Extract the (x, y) coordinate from the center of the cell holding the provided text.  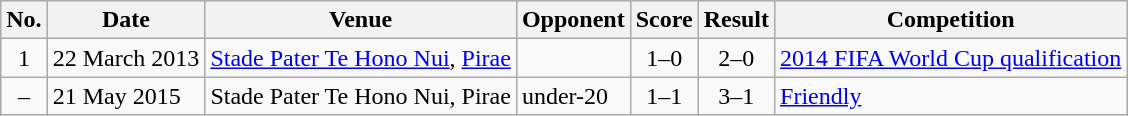
1–1 (664, 96)
No. (24, 20)
Score (664, 20)
Result (736, 20)
1 (24, 58)
22 March 2013 (126, 58)
Opponent (573, 20)
under-20 (573, 96)
21 May 2015 (126, 96)
Friendly (951, 96)
2014 FIFA World Cup qualification (951, 58)
– (24, 96)
Venue (361, 20)
Date (126, 20)
2–0 (736, 58)
Competition (951, 20)
1–0 (664, 58)
3–1 (736, 96)
